Output the [X, Y] coordinate of the center of the cell containing the given text.  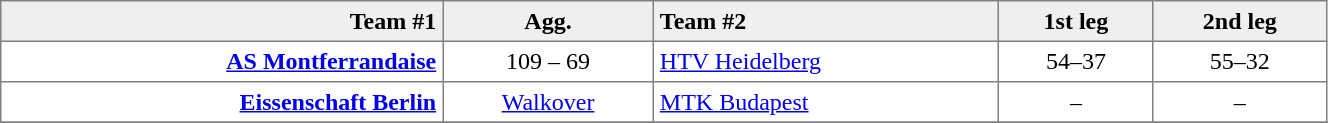
55–32 [1240, 61]
AS Montferrandaise [222, 61]
109 – 69 [548, 61]
54–37 [1076, 61]
Team #1 [222, 21]
2nd leg [1240, 21]
1st leg [1076, 21]
MTK Budapest [826, 102]
Eissenschaft Berlin [222, 102]
Walkover [548, 102]
Team #2 [826, 21]
Agg. [548, 21]
HTV Heidelberg [826, 61]
